Detect which cell encompasses the target text, then output its (x, y) center coordinate. 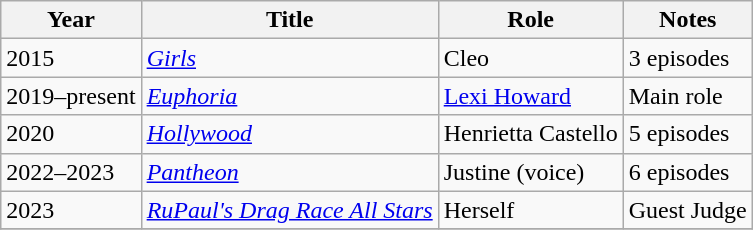
Role (530, 20)
5 episodes (688, 134)
6 episodes (688, 172)
Notes (688, 20)
2015 (71, 58)
2019–present (71, 96)
Lexi Howard (530, 96)
Guest Judge (688, 210)
2023 (71, 210)
2020 (71, 134)
Main role (688, 96)
Justine (voice) (530, 172)
3 episodes (688, 58)
Hollywood (290, 134)
Girls (290, 58)
Henrietta Castello (530, 134)
Cleo (530, 58)
Euphoria (290, 96)
RuPaul's Drag Race All Stars (290, 210)
Herself (530, 210)
Pantheon (290, 172)
Year (71, 20)
Title (290, 20)
2022–2023 (71, 172)
